Extract the (X, Y) coordinate from the center of the cell holding the provided text.  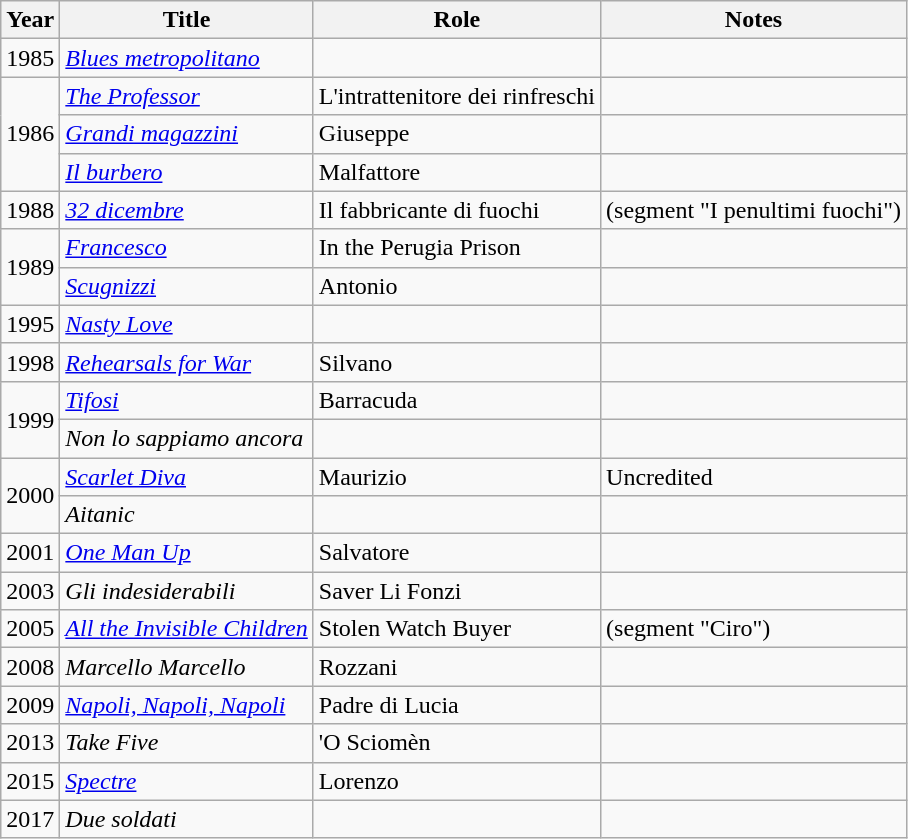
2005 (30, 629)
Scarlet Diva (186, 477)
Il fabbricante di fuochi (456, 210)
1986 (30, 134)
Stolen Watch Buyer (456, 629)
Salvatore (456, 553)
One Man Up (186, 553)
Napoli, Napoli, Napoli (186, 705)
(segment "I penultimi fuochi") (754, 210)
Malfattore (456, 172)
Saver Li Fonzi (456, 591)
2009 (30, 705)
In the Perugia Prison (456, 248)
Marcello Marcello (186, 667)
(segment "Ciro") (754, 629)
Blues metropolitano (186, 58)
Notes (754, 20)
2003 (30, 591)
1989 (30, 267)
Il burbero (186, 172)
Rehearsals for War (186, 362)
Non lo sappiamo ancora (186, 438)
Title (186, 20)
'O Sciomèn (456, 743)
Due soldati (186, 819)
Spectre (186, 781)
Barracuda (456, 400)
1988 (30, 210)
Giuseppe (456, 134)
Aitanic (186, 515)
1995 (30, 324)
2000 (30, 496)
Year (30, 20)
2017 (30, 819)
1999 (30, 419)
2008 (30, 667)
Nasty Love (186, 324)
1998 (30, 362)
1985 (30, 58)
Tifosi (186, 400)
2013 (30, 743)
Role (456, 20)
Take Five (186, 743)
Antonio (456, 286)
Rozzani (456, 667)
Uncredited (754, 477)
Grandi magazzini (186, 134)
The Professor (186, 96)
Gli indesiderabili (186, 591)
Padre di Lucia (456, 705)
32 dicembre (186, 210)
2015 (30, 781)
L'intrattenitore dei rinfreschi (456, 96)
Francesco (186, 248)
All the Invisible Children (186, 629)
Maurizio (456, 477)
2001 (30, 553)
Scugnizzi (186, 286)
Silvano (456, 362)
Lorenzo (456, 781)
